Locate the cell with the specified text and output its [x, y] center coordinate. 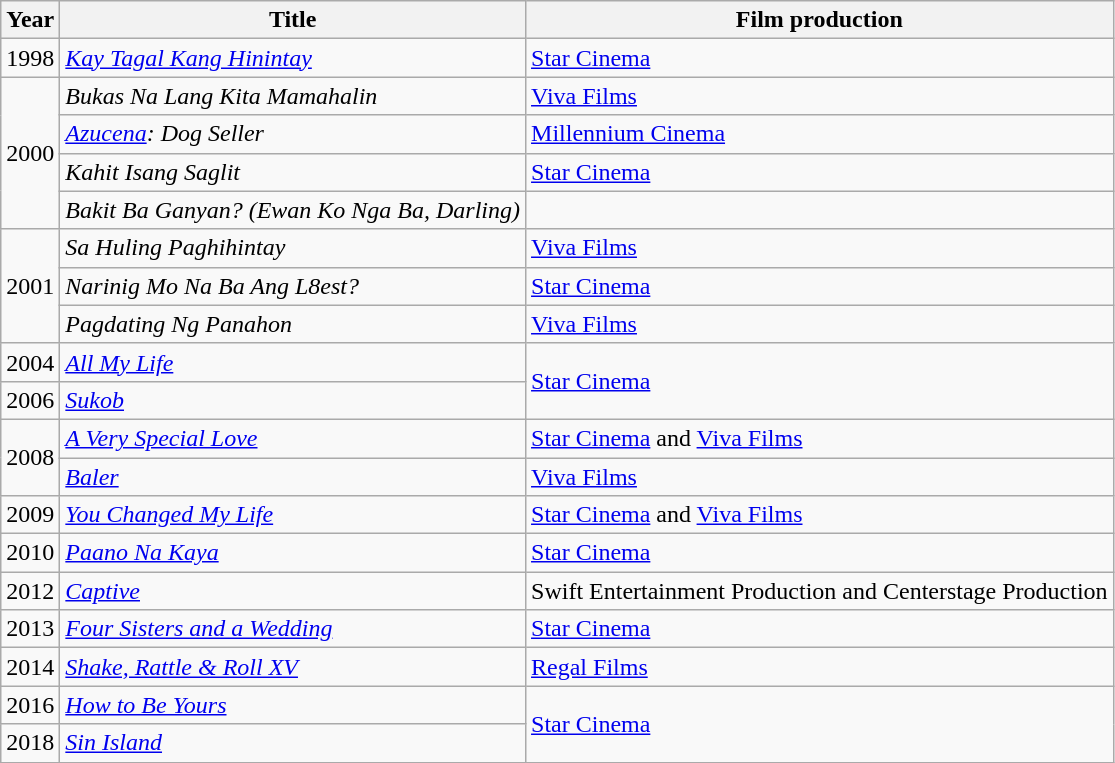
Shake, Rattle & Roll XV [293, 667]
1998 [30, 58]
Bukas Na Lang Kita Mamahalin [293, 96]
2016 [30, 705]
2004 [30, 362]
Baler [293, 477]
How to Be Yours [293, 705]
Millennium Cinema [820, 134]
2012 [30, 591]
2013 [30, 629]
2014 [30, 667]
Sin Island [293, 743]
2010 [30, 553]
All My Life [293, 362]
Kahit Isang Saglit [293, 172]
Film production [820, 20]
2000 [30, 153]
2006 [30, 400]
Bakit Ba Ganyan? (Ewan Ko Nga Ba, Darling) [293, 210]
Sukob [293, 400]
2018 [30, 743]
2001 [30, 286]
Swift Entertainment Production and Centerstage Production [820, 591]
Narinig Mo Na Ba Ang L8est? [293, 286]
Title [293, 20]
Kay Tagal Kang Hinintay [293, 58]
2009 [30, 515]
Year [30, 20]
Four Sisters and a Wedding [293, 629]
Regal Films [820, 667]
2008 [30, 457]
Azucena: Dog Seller [293, 134]
Pagdating Ng Panahon [293, 324]
Captive [293, 591]
You Changed My Life [293, 515]
Paano Na Kaya [293, 553]
A Very Special Love [293, 438]
Sa Huling Paghihintay [293, 248]
